Scan for the cell matching the given text and deliver its [x, y] coordinate at center. 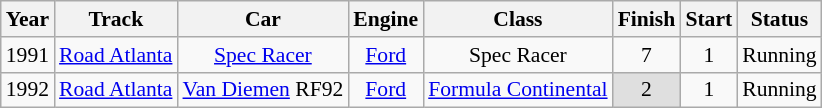
2 [647, 90]
Engine [386, 19]
Class [518, 19]
Track [116, 19]
Formula Continental [518, 90]
Start [708, 19]
Finish [647, 19]
1991 [28, 55]
1992 [28, 90]
Car [262, 19]
Status [779, 19]
7 [647, 55]
Van Diemen RF92 [262, 90]
Year [28, 19]
